Extract the [X, Y] coordinate from the center of the cell holding the provided text.  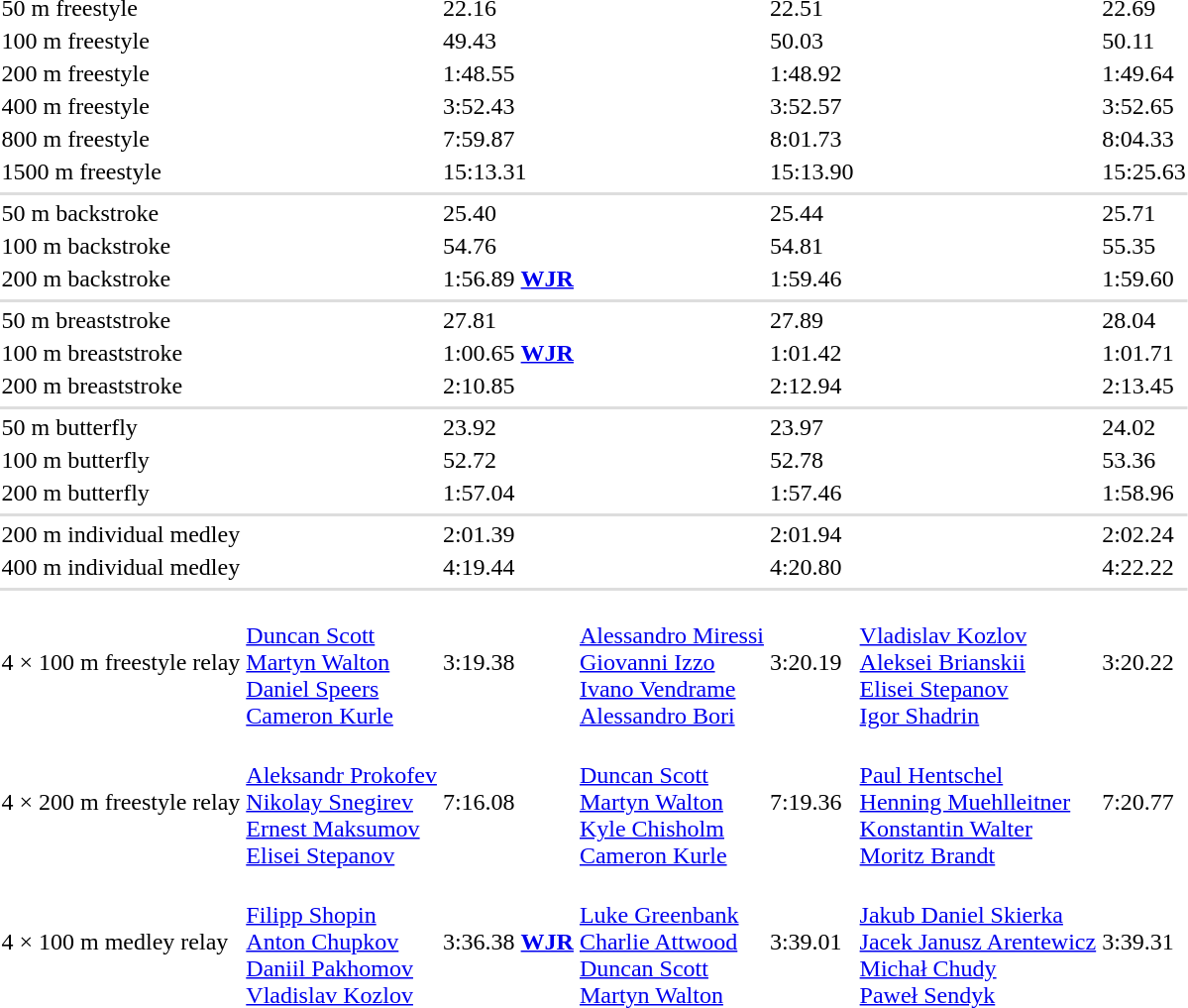
1:49.64 [1144, 73]
7:20.77 [1144, 802]
Alessandro Miressi Giovanni Izzo Ivano VendrameAlessandro Bori [672, 662]
52.78 [811, 460]
1:57.46 [811, 493]
4 × 100 m freestyle relay [121, 662]
100 m breaststroke [121, 353]
15:13.90 [811, 171]
2:13.45 [1144, 386]
27.81 [507, 320]
23.97 [811, 427]
100 m freestyle [121, 41]
3:52.65 [1144, 106]
3:19.38 [507, 662]
8:04.33 [1144, 139]
4 × 200 m freestyle relay [121, 802]
3:20.19 [811, 662]
55.35 [1144, 246]
7:59.87 [507, 139]
1:58.96 [1144, 493]
53.36 [1144, 460]
50 m backstroke [121, 213]
3:52.57 [811, 106]
2:12.94 [811, 386]
1:00.65 WJR [507, 353]
28.04 [1144, 320]
1500 m freestyle [121, 171]
23.92 [507, 427]
52.72 [507, 460]
800 m freestyle [121, 139]
1:48.92 [811, 73]
1:59.60 [1144, 279]
Vladislav Kozlov Aleksei Brianskii Elisei Stepanov Igor Shadrin [978, 662]
54.76 [507, 246]
100 m backstroke [121, 246]
200 m freestyle [121, 73]
400 m individual medley [121, 567]
24.02 [1144, 427]
4:22.22 [1144, 567]
400 m freestyle [121, 106]
25.71 [1144, 213]
2:10.85 [507, 386]
100 m butterfly [121, 460]
25.40 [507, 213]
200 m butterfly [121, 493]
1:01.42 [811, 353]
Paul Hentschel Henning Muehlleitner Konstantin Walter Moritz Brandt [978, 802]
8:01.73 [811, 139]
15:25.63 [1144, 171]
200 m breaststroke [121, 386]
1:59.46 [811, 279]
2:01.94 [811, 534]
3:20.22 [1144, 662]
200 m backstroke [121, 279]
25.44 [811, 213]
27.89 [811, 320]
2:01.39 [507, 534]
1:56.89 WJR [507, 279]
Duncan Scott Martyn Walton Kyle ChisholmCameron Kurle [672, 802]
200 m individual medley [121, 534]
4:19.44 [507, 567]
Duncan Scott Martyn Walton Daniel Speers Cameron Kurle [342, 662]
1:01.71 [1144, 353]
7:16.08 [507, 802]
50.03 [811, 41]
54.81 [811, 246]
1:57.04 [507, 493]
50 m breaststroke [121, 320]
15:13.31 [507, 171]
50.11 [1144, 41]
Aleksandr Prokofev Nikolay Snegirev Ernest Maksumov Elisei Stepanov [342, 802]
3:52.43 [507, 106]
50 m butterfly [121, 427]
4:20.80 [811, 567]
2:02.24 [1144, 534]
1:48.55 [507, 73]
7:19.36 [811, 802]
49.43 [507, 41]
